Output the (x, y) coordinate of the center of the cell containing the given text.  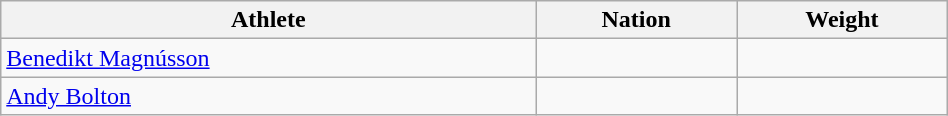
Weight (842, 20)
Benedikt Magnússon (268, 58)
Nation (636, 20)
Andy Bolton (268, 96)
Athlete (268, 20)
